Search for the cell housing the specified text and yield its [X, Y] center coordinate. 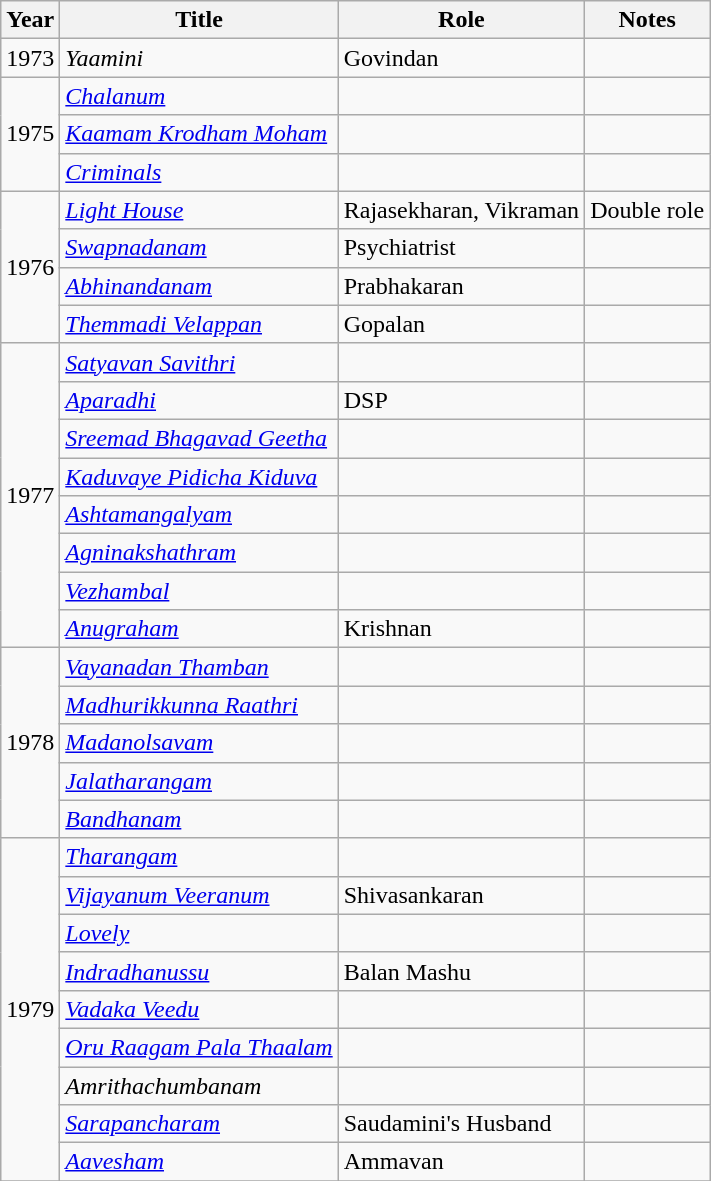
1975 [30, 134]
Kaduvaye Pidicha Kiduva [199, 477]
Satyavan Savithri [199, 362]
1977 [30, 495]
Aavesham [199, 1162]
Govindan [461, 58]
Vijayanum Veeranum [199, 895]
Gopalan [461, 324]
Rajasekharan, Vikraman [461, 210]
1976 [30, 267]
Sreemad Bhagavad Geetha [199, 438]
Shivasankaran [461, 895]
Tharangam [199, 857]
Kaamam Krodham Moham [199, 134]
Chalanum [199, 96]
Notes [648, 20]
Criminals [199, 172]
Amrithachumbanam [199, 1085]
Role [461, 20]
Indradhanussu [199, 971]
Saudamini's Husband [461, 1124]
DSP [461, 400]
Year [30, 20]
1979 [30, 1010]
Double role [648, 210]
Ashtamangalyam [199, 515]
Vezhambal [199, 591]
Swapnadanam [199, 248]
Prabhakaran [461, 286]
Aparadhi [199, 400]
1978 [30, 743]
Madhurikkunna Raathri [199, 705]
Agninakshathram [199, 553]
Krishnan [461, 629]
Abhinandanam [199, 286]
Sarapancharam [199, 1124]
Jalatharangam [199, 781]
Bandhanam [199, 819]
Madanolsavam [199, 743]
Light House [199, 210]
Anugraham [199, 629]
Psychiatrist [461, 248]
1973 [30, 58]
Vadaka Veedu [199, 1009]
Oru Raagam Pala Thaalam [199, 1047]
Lovely [199, 933]
Vayanadan Thamban [199, 667]
Yaamini [199, 58]
Ammavan [461, 1162]
Balan Mashu [461, 971]
Title [199, 20]
Themmadi Velappan [199, 324]
